Find where the given text appears and provide that cell's center as [x, y] coordinate. 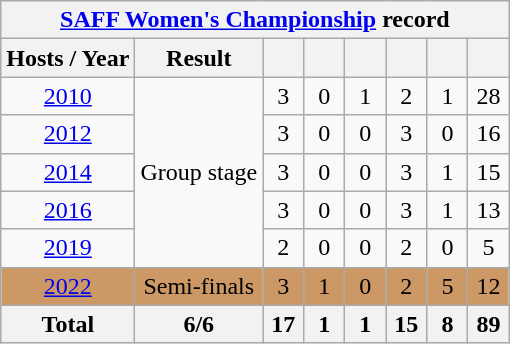
8 [448, 324]
6/6 [199, 324]
2022 [68, 286]
2019 [68, 248]
Semi-finals [199, 286]
16 [488, 134]
12 [488, 286]
Result [199, 58]
28 [488, 96]
Hosts / Year [68, 58]
SAFF Women's Championship record [255, 20]
2012 [68, 134]
2014 [68, 172]
89 [488, 324]
Group stage [199, 172]
2010 [68, 96]
17 [284, 324]
2016 [68, 210]
13 [488, 210]
Total [68, 324]
